Locate the cell with the specified text and output its [X, Y] center coordinate. 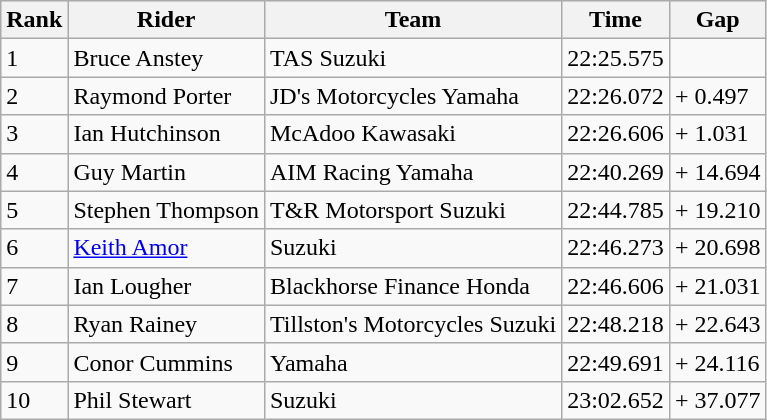
JD's Motorcycles Yamaha [412, 96]
Ryan Rainey [166, 324]
22:48.218 [616, 324]
Raymond Porter [166, 96]
+ 14.694 [718, 172]
Stephen Thompson [166, 210]
22:46.273 [616, 248]
+ 0.497 [718, 96]
Blackhorse Finance Honda [412, 286]
5 [34, 210]
Team [412, 20]
22:26.072 [616, 96]
Gap [718, 20]
22:25.575 [616, 58]
Guy Martin [166, 172]
Rider [166, 20]
22:40.269 [616, 172]
Phil Stewart [166, 400]
McAdoo Kawasaki [412, 134]
TAS Suzuki [412, 58]
2 [34, 96]
6 [34, 248]
Bruce Anstey [166, 58]
Ian Lougher [166, 286]
T&R Motorsport Suzuki [412, 210]
1 [34, 58]
7 [34, 286]
Conor Cummins [166, 362]
22:46.606 [616, 286]
+ 21.031 [718, 286]
8 [34, 324]
Yamaha [412, 362]
AIM Racing Yamaha [412, 172]
4 [34, 172]
22:49.691 [616, 362]
Tillston's Motorcycles Suzuki [412, 324]
Time [616, 20]
+ 24.116 [718, 362]
+ 1.031 [718, 134]
Keith Amor [166, 248]
+ 19.210 [718, 210]
+ 37.077 [718, 400]
+ 22.643 [718, 324]
9 [34, 362]
3 [34, 134]
22:26.606 [616, 134]
Ian Hutchinson [166, 134]
Rank [34, 20]
23:02.652 [616, 400]
+ 20.698 [718, 248]
10 [34, 400]
22:44.785 [616, 210]
